Output the [X, Y] coordinate of the center of the cell containing the given text.  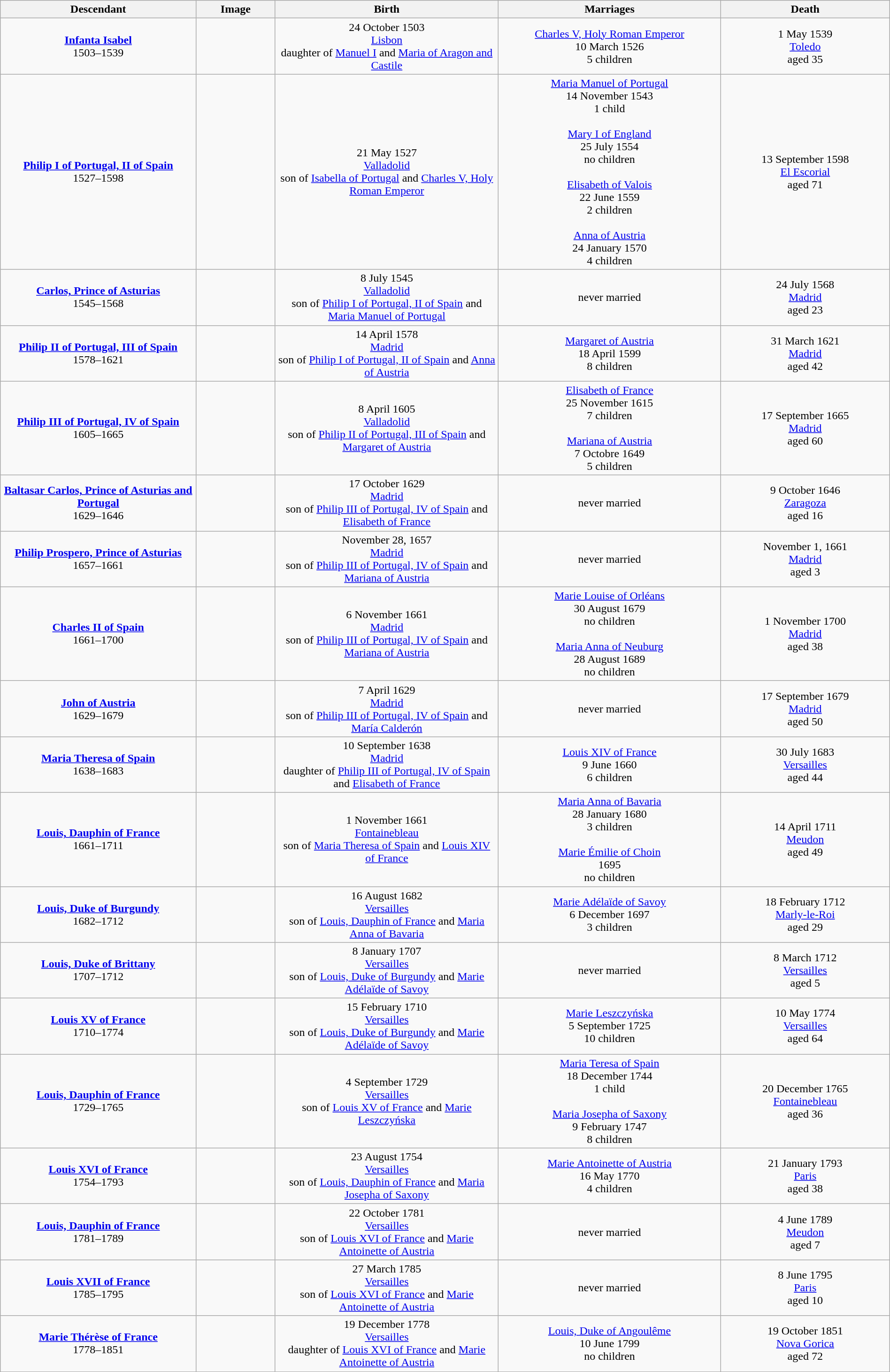
Marie Antoinette of Austria16 May 17704 children [610, 1176]
24 October 1503Lisbondaughter of Manuel I and Maria of Aragon and Castile [387, 46]
24 July 1568Madridaged 23 [805, 298]
Louis XIV of France9 June 16606 children [610, 764]
Louis, Dauphin of France1661–1711 [99, 839]
17 September 1665Madridaged 60 [805, 428]
Marie Louise of Orléans30 August 1679no childrenMaria Anna of Neuburg28 August 1689no children [610, 634]
17 September 1679Madridaged 50 [805, 709]
Maria Theresa of Spain1638–1683 [99, 764]
Baltasar Carlos, Prince of Asturias and Portugal1629–1646 [99, 503]
17 October 1629Madridson of Philip III of Portugal, IV of Spain and Elisabeth of France [387, 503]
Philip II of Portugal, III of Spain1578–1621 [99, 353]
14 April 1578Madridson of Philip I of Portugal, II of Spain and Anna of Austria [387, 353]
1 November 1700Madridaged 38 [805, 634]
Birth [387, 9]
Death [805, 9]
Louis XV of France1710–1774 [99, 1026]
19 October 1851Nova Goricaaged 72 [805, 1343]
Marie Thérèse of France1778–1851 [99, 1343]
16 August 1682Versaillesson of Louis, Dauphin of France and Maria Anna of Bavaria [387, 914]
Elisabeth of France25 November 16157 childrenMariana of Austria7 Octobre 16495 children [610, 428]
9 October 1646Zaragozaaged 16 [805, 503]
8 April 1605Valladolidson of Philip II of Portugal, III of Spain and Margaret of Austria [387, 428]
Maria Anna of Bavaria28 January 16803 childrenMarie Émilie of Choin1695no children [610, 839]
4 June 1789Meudonaged 7 [805, 1232]
Louis, Duke of Angoulême10 June 1799 no children [610, 1343]
8 June 1795Parisaged 10 [805, 1288]
14 April 1711Meudonaged 49 [805, 839]
8 March 1712Versaillesaged 5 [805, 971]
John of Austria1629–1679 [99, 709]
13 September 1598El Escorialaged 71 [805, 172]
November 1, 1661Madridaged 3 [805, 559]
1 November 1661Fontainebleauson of Maria Theresa of Spain and Louis XIV of France [387, 839]
Marie Adélaïde of Savoy6 December 16973 children [610, 914]
Louis, Duke of Burgundy1682–1712 [99, 914]
Louis XVI of France1754–1793 [99, 1176]
Philip Prospero, Prince of Asturias1657–1661 [99, 559]
15 February 1710Versaillesson of Louis, Duke of Burgundy and Marie Adélaïde of Savoy [387, 1026]
10 September 1638Madriddaughter of Philip III of Portugal, IV of Spain and Elisabeth of France [387, 764]
21 January 1793Parisaged 38 [805, 1176]
Louis, Dauphin of France1729–1765 [99, 1101]
November 28, 1657Madridson of Philip III of Portugal, IV of Spain and Mariana of Austria [387, 559]
Image [236, 9]
30 July 1683Versaillesaged 44 [805, 764]
19 December 1778Versaillesdaughter of Louis XVI of France and Marie Antoinette of Austria [387, 1343]
4 September 1729Versaillesson of Louis XV of France and Marie Leszczyńska [387, 1101]
1 May 1539Toledoaged 35 [805, 46]
Maria Teresa of Spain18 December 1744 1 childMaria Josepha of Saxony9 February 17478 children [610, 1101]
27 March 1785Versaillesson of Louis XVI of France and Marie Antoinette of Austria [387, 1288]
Charles V, Holy Roman Emperor10 March 15265 children [610, 46]
20 December 1765Fontainebleauaged 36 [805, 1101]
Descendant [99, 9]
6 November 1661Madridson of Philip III of Portugal, IV of Spain and Mariana of Austria [387, 634]
Philip III of Portugal, IV of Spain1605–1665 [99, 428]
21 May 1527Valladolidson of Isabella of Portugal and Charles V, Holy Roman Emperor [387, 172]
Carlos, Prince of Asturias1545–1568 [99, 298]
18 February 1712Marly-le-Roiaged 29 [805, 914]
10 May 1774Versaillesaged 64 [805, 1026]
Louis, Duke of Brittany1707–1712 [99, 971]
31 March 1621Madridaged 42 [805, 353]
22 October 1781Versaillesson of Louis XVI of France and Marie Antoinette of Austria [387, 1232]
8 January 1707Versaillesson of Louis, Duke of Burgundy and Marie Adélaïde of Savoy [387, 971]
7 April 1629 Madridson of Philip III of Portugal, IV of Spain and María Calderón [387, 709]
Infanta Isabel1503–1539 [99, 46]
8 July 1545Valladolidson of Philip I of Portugal, II of Spain and Maria Manuel of Portugal [387, 298]
Louis XVII of France1785–1795 [99, 1288]
Marie Leszczyńska5 September 172510 children [610, 1026]
Margaret of Austria18 April 15998 children [610, 353]
Marriages [610, 9]
Charles II of Spain1661–1700 [99, 634]
23 August 1754Versaillesson of Louis, Dauphin of France and Maria Josepha of Saxony [387, 1176]
Louis, Dauphin of France1781–1789 [99, 1232]
Philip I of Portugal, II of Spain1527–1598 [99, 172]
